Search for the cell housing the specified text and yield its [X, Y] center coordinate. 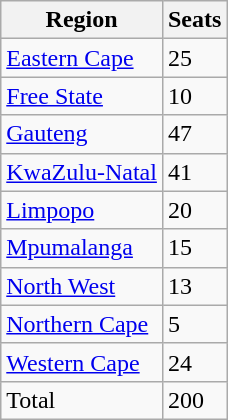
41 [194, 172]
Total [82, 400]
North West [82, 286]
20 [194, 210]
Gauteng [82, 134]
Eastern Cape [82, 58]
10 [194, 96]
Mpumalanga [82, 248]
5 [194, 324]
KwaZulu-Natal [82, 172]
25 [194, 58]
15 [194, 248]
Free State [82, 96]
Limpopo [82, 210]
47 [194, 134]
Region [82, 20]
Seats [194, 20]
13 [194, 286]
24 [194, 362]
Western Cape [82, 362]
Northern Cape [82, 324]
200 [194, 400]
